Find where the given text appears and provide that cell's center as [X, Y] coordinate. 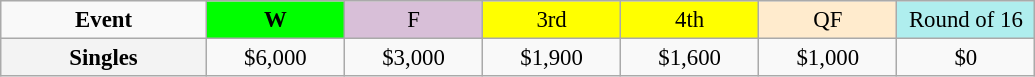
$1,600 [690, 58]
3rd [552, 20]
QF [828, 20]
4th [690, 20]
Round of 16 [966, 20]
$1,900 [552, 58]
F [413, 20]
Event [104, 20]
Singles [104, 58]
$1,000 [828, 58]
$6,000 [275, 58]
$0 [966, 58]
$3,000 [413, 58]
W [275, 20]
